From the cell containing the given text, extract its center point as [x, y] coordinate. 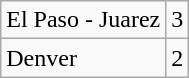
3 [178, 20]
El Paso - Juarez [84, 20]
Denver [84, 58]
2 [178, 58]
